Detect which cell encompasses the target text, then output its [X, Y] center coordinate. 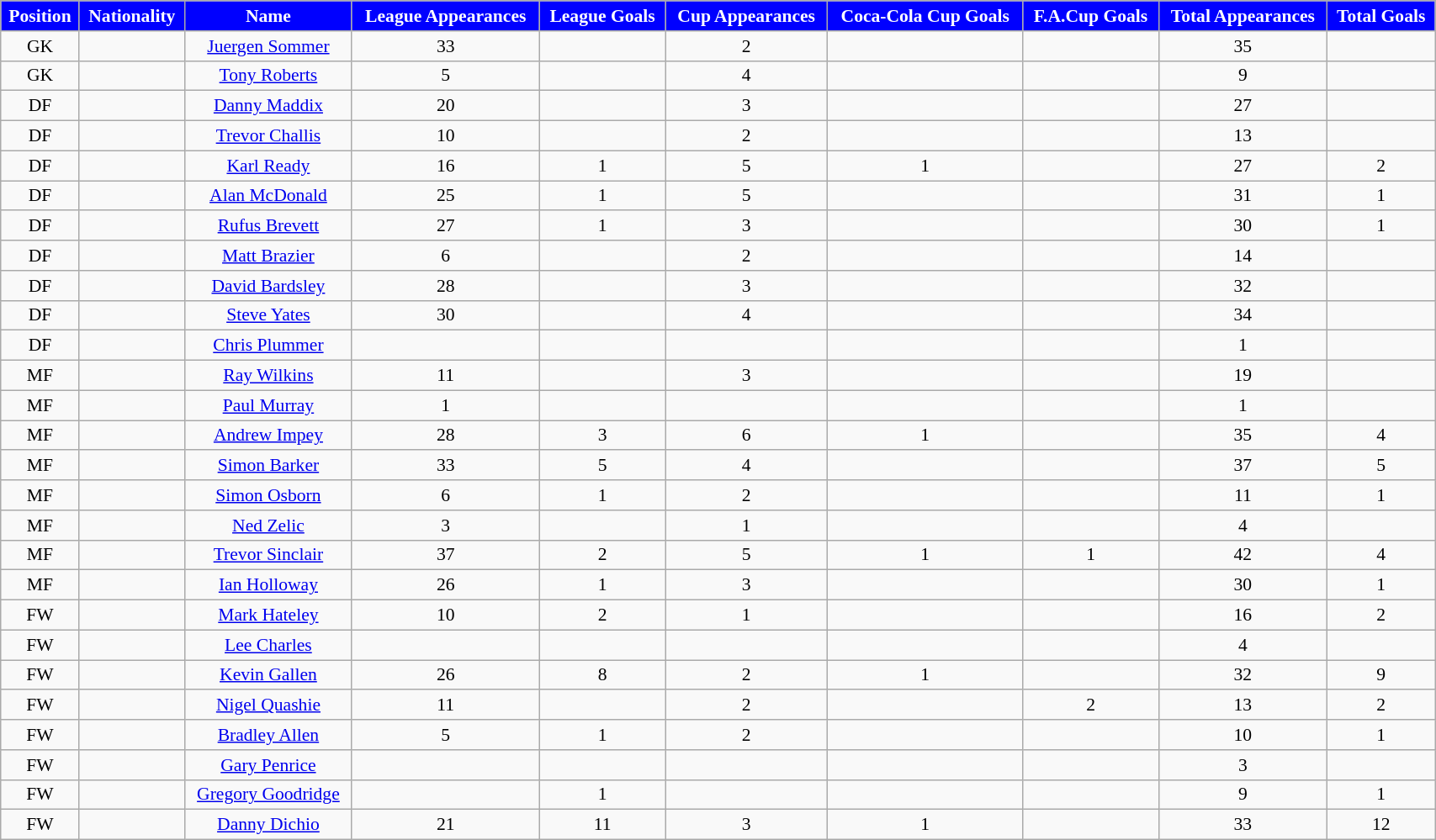
Position [40, 16]
Andrew Impey [268, 436]
34 [1243, 315]
F.A.Cup Goals [1090, 16]
Juergen Sommer [268, 46]
21 [446, 825]
Mark Hateley [268, 615]
Coca-Cola Cup Goals [925, 16]
Danny Dichio [268, 825]
Total Appearances [1243, 16]
Bradley Allen [268, 735]
League Goals [602, 16]
Kevin Gallen [268, 675]
Matt Brazier [268, 256]
Cup Appearances [746, 16]
20 [446, 106]
Tony Roberts [268, 76]
Lee Charles [268, 645]
42 [1243, 555]
Nigel Quashie [268, 705]
Rufus Brevett [268, 226]
Nationality [131, 16]
31 [1243, 196]
Danny Maddix [268, 106]
Steve Yates [268, 315]
David Bardsley [268, 286]
Karl Ready [268, 166]
Total Goals [1381, 16]
Chris Plummer [268, 346]
Simon Osborn [268, 495]
Paul Murray [268, 405]
Gary Penrice [268, 765]
Trevor Sinclair [268, 555]
Gregory Goodridge [268, 795]
Ian Holloway [268, 585]
19 [1243, 376]
Ray Wilkins [268, 376]
Simon Barker [268, 466]
25 [446, 196]
League Appearances [446, 16]
14 [1243, 256]
Name [268, 16]
Alan McDonald [268, 196]
12 [1381, 825]
8 [602, 675]
Trevor Challis [268, 136]
Ned Zelic [268, 526]
